Locate the cell with the specified text and output its (x, y) center coordinate. 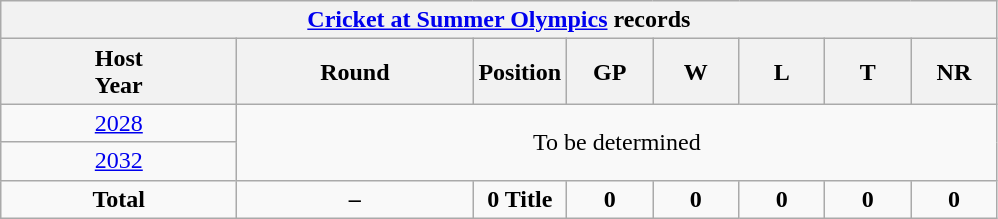
L (782, 72)
2032 (119, 161)
– (355, 199)
Total (119, 199)
Cricket at Summer Olympics records (499, 20)
T (868, 72)
HostYear (119, 72)
Round (355, 72)
To be determined (617, 142)
W (696, 72)
0 Title (520, 199)
GP (610, 72)
2028 (119, 123)
Position (520, 72)
NR (954, 72)
